Pinpoint the cell where the given text exists, returning its [X, Y] midpoint coordinate. 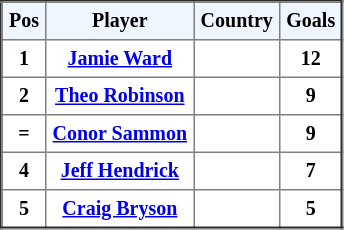
Country [237, 21]
Jamie Ward [120, 59]
Craig Bryson [120, 209]
Pos [24, 21]
Goals [312, 21]
4 [24, 171]
1 [24, 59]
12 [312, 59]
Conor Sammon [120, 134]
Player [120, 21]
Jeff Hendrick [120, 171]
2 [24, 96]
= [24, 134]
7 [312, 171]
Theo Robinson [120, 96]
